From the cell containing the given text, extract its center point as [x, y] coordinate. 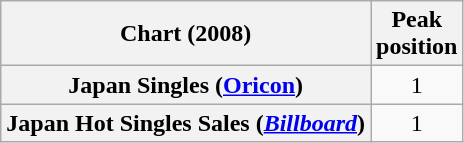
Chart (2008) [186, 34]
Japan Singles (Oricon) [186, 85]
Japan Hot Singles Sales (Billboard) [186, 123]
Peakposition [417, 34]
